Return the (x, y) coordinate for the center point of the cell that contains the specified text.  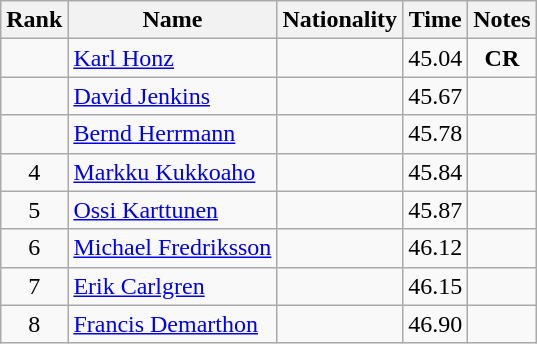
7 (34, 286)
Name (172, 20)
45.87 (436, 210)
46.15 (436, 286)
Markku Kukkoaho (172, 172)
4 (34, 172)
6 (34, 248)
Michael Fredriksson (172, 248)
46.90 (436, 324)
45.78 (436, 134)
Ossi Karttunen (172, 210)
Francis Demarthon (172, 324)
Erik Carlgren (172, 286)
Time (436, 20)
Rank (34, 20)
46.12 (436, 248)
Notes (502, 20)
CR (502, 58)
5 (34, 210)
Nationality (340, 20)
45.84 (436, 172)
Karl Honz (172, 58)
45.67 (436, 96)
Bernd Herrmann (172, 134)
David Jenkins (172, 96)
45.04 (436, 58)
8 (34, 324)
